Return the (X, Y) coordinate for the center point of the cell that contains the specified text.  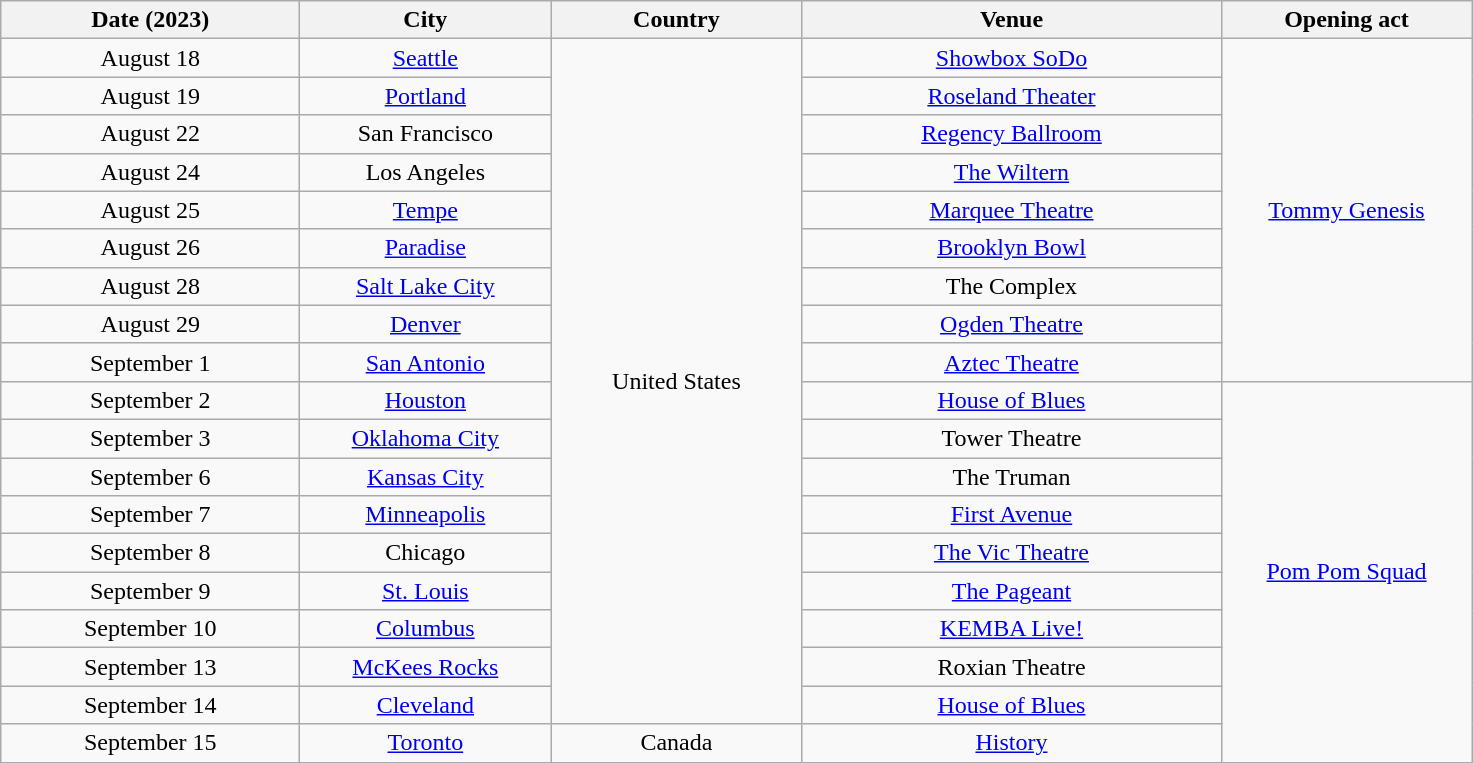
Portland (426, 96)
Cleveland (426, 705)
August 25 (150, 210)
First Avenue (1012, 515)
September 15 (150, 743)
Roseland Theater (1012, 96)
September 3 (150, 438)
September 2 (150, 400)
Minneapolis (426, 515)
Country (676, 20)
Seattle (426, 58)
Aztec Theatre (1012, 362)
Showbox SoDo (1012, 58)
Canada (676, 743)
The Vic Theatre (1012, 553)
City (426, 20)
August 24 (150, 172)
Brooklyn Bowl (1012, 248)
September 6 (150, 477)
Chicago (426, 553)
Oklahoma City (426, 438)
Pom Pom Squad (1346, 572)
San Francisco (426, 134)
History (1012, 743)
Paradise (426, 248)
September 13 (150, 667)
August 19 (150, 96)
St. Louis (426, 591)
August 26 (150, 248)
September 7 (150, 515)
Tommy Genesis (1346, 210)
Salt Lake City (426, 286)
August 29 (150, 324)
Columbus (426, 629)
KEMBA Live! (1012, 629)
Roxian Theatre (1012, 667)
September 10 (150, 629)
September 1 (150, 362)
Kansas City (426, 477)
San Antonio (426, 362)
Venue (1012, 20)
The Pageant (1012, 591)
Ogden Theatre (1012, 324)
United States (676, 382)
The Truman (1012, 477)
Opening act (1346, 20)
Tower Theatre (1012, 438)
September 8 (150, 553)
Los Angeles (426, 172)
Houston (426, 400)
Marquee Theatre (1012, 210)
August 18 (150, 58)
September 14 (150, 705)
Date (2023) (150, 20)
Denver (426, 324)
Regency Ballroom (1012, 134)
Tempe (426, 210)
Toronto (426, 743)
August 28 (150, 286)
September 9 (150, 591)
August 22 (150, 134)
The Complex (1012, 286)
McKees Rocks (426, 667)
The Wiltern (1012, 172)
